Output the (x, y) coordinate of the center of the cell containing the given text.  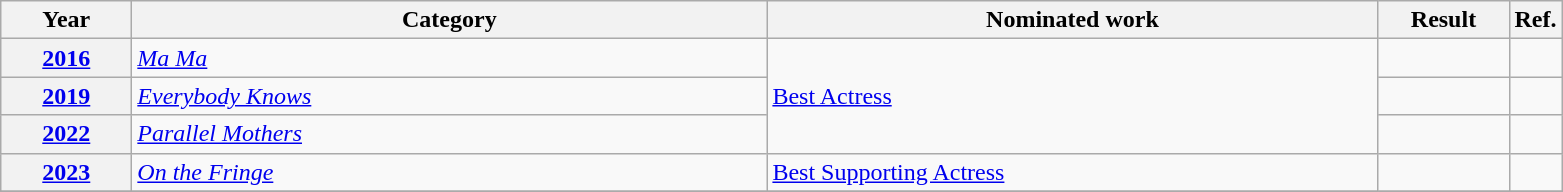
Everybody Knows (450, 96)
2016 (66, 58)
2022 (66, 134)
Result (1444, 20)
2019 (66, 96)
2023 (66, 172)
Category (450, 20)
Nominated work (1072, 20)
On the Fringe (450, 172)
Ma Ma (450, 58)
Best Actress (1072, 96)
Parallel Mothers (450, 134)
Ref. (1536, 20)
Best Supporting Actress (1072, 172)
Year (66, 20)
